Capture the cell that displays the provided text and extract its [x, y] central coordinate. 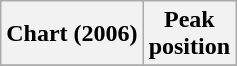
Peakposition [189, 34]
Chart (2006) [72, 34]
